From the cell containing the given text, extract its center point as [x, y] coordinate. 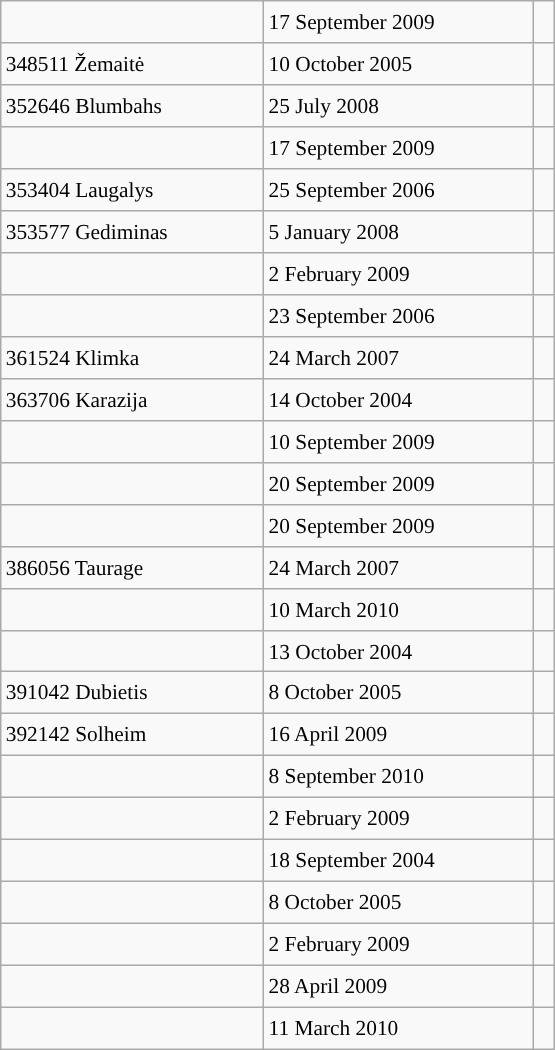
361524 Klimka [132, 358]
5 January 2008 [398, 232]
352646 Blumbahs [132, 106]
391042 Dubietis [132, 693]
10 March 2010 [398, 609]
23 September 2006 [398, 316]
363706 Karazija [132, 399]
10 October 2005 [398, 64]
25 September 2006 [398, 190]
25 July 2008 [398, 106]
13 October 2004 [398, 651]
353577 Gediminas [132, 232]
392142 Solheim [132, 735]
386056 Taurage [132, 567]
353404 Laugalys [132, 190]
18 September 2004 [398, 861]
28 April 2009 [398, 986]
14 October 2004 [398, 399]
348511 Žemaitė [132, 64]
8 September 2010 [398, 777]
11 March 2010 [398, 1028]
10 September 2009 [398, 441]
16 April 2009 [398, 735]
